Capture the cell that displays the provided text and extract its [X, Y] central coordinate. 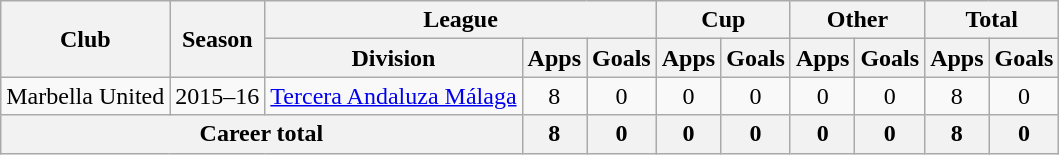
Division [394, 58]
2015–16 [218, 96]
Season [218, 39]
Cup [723, 20]
Career total [262, 134]
Tercera Andaluza Málaga [394, 96]
Other [857, 20]
Marbella United [86, 96]
Total [992, 20]
Club [86, 39]
League [460, 20]
